Return (X, Y) of the center of cell containing provided text 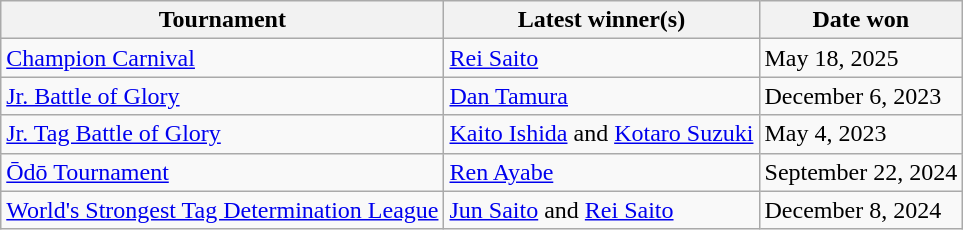
September 22, 2024 (861, 172)
Champion Carnival (222, 58)
December 8, 2024 (861, 210)
Rei Saito (602, 58)
December 6, 2023 (861, 96)
Date won (861, 20)
Jr. Tag Battle of Glory (222, 134)
Dan Tamura (602, 96)
Kaito Ishida and Kotaro Suzuki (602, 134)
May 18, 2025 (861, 58)
Ren Ayabe (602, 172)
Latest winner(s) (602, 20)
Jun Saito and Rei Saito (602, 210)
Ōdō Tournament (222, 172)
May 4, 2023 (861, 134)
World's Strongest Tag Determination League (222, 210)
Tournament (222, 20)
Jr. Battle of Glory (222, 96)
